Extract the (x, y) coordinate from the center of the cell holding the provided text.  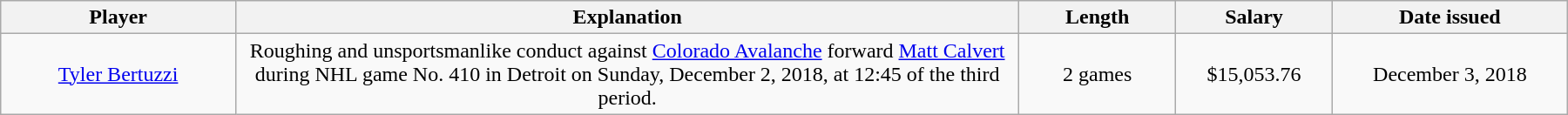
Salary (1254, 17)
December 3, 2018 (1450, 74)
Explanation (627, 17)
Tyler Bertuzzi (118, 74)
$15,053.76 (1254, 74)
Date issued (1450, 17)
Player (118, 17)
Length (1098, 17)
2 games (1098, 74)
